Find where the given text appears and provide that cell's center as (x, y) coordinate. 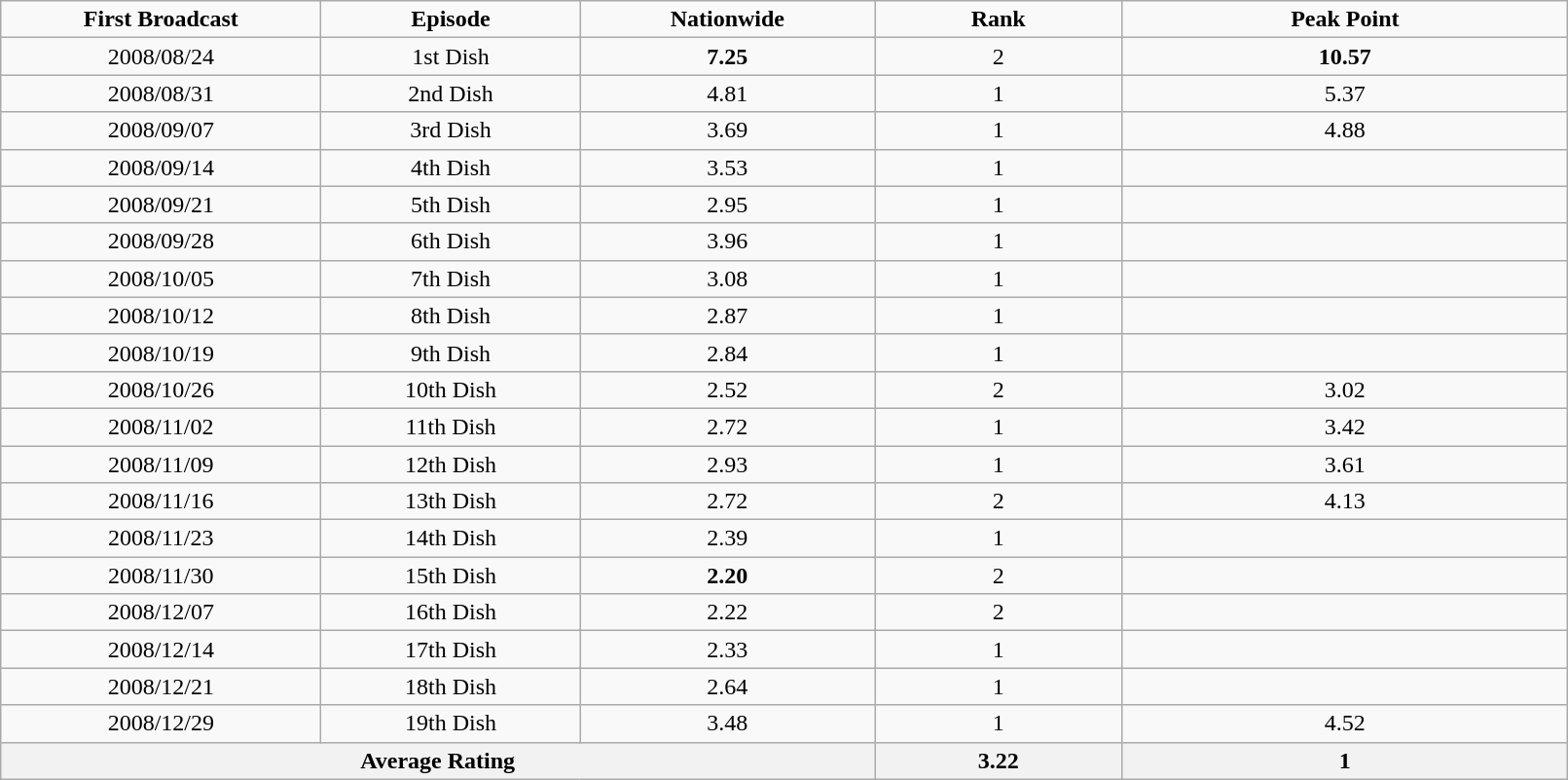
1st Dish (451, 56)
3.61 (1345, 464)
2008/12/29 (162, 724)
2008/10/26 (162, 390)
2.52 (727, 390)
2008/09/28 (162, 241)
2008/11/09 (162, 464)
15th Dish (451, 576)
3.08 (727, 279)
2008/11/23 (162, 539)
3.69 (727, 130)
Peak Point (1345, 19)
16th Dish (451, 613)
4.88 (1345, 130)
5th Dish (451, 204)
18th Dish (451, 687)
2008/10/19 (162, 353)
Average Rating (438, 761)
2.33 (727, 650)
9th Dish (451, 353)
2.64 (727, 687)
7.25 (727, 56)
2008/08/24 (162, 56)
4.52 (1345, 724)
2.93 (727, 464)
2008/09/14 (162, 167)
3.02 (1345, 390)
2008/11/16 (162, 501)
7th Dish (451, 279)
2.87 (727, 316)
5.37 (1345, 93)
2.22 (727, 613)
2.95 (727, 204)
12th Dish (451, 464)
2008/11/02 (162, 427)
2.20 (727, 576)
2008/08/31 (162, 93)
3.53 (727, 167)
17th Dish (451, 650)
3.48 (727, 724)
3rd Dish (451, 130)
Rank (998, 19)
6th Dish (451, 241)
3.96 (727, 241)
2.84 (727, 353)
2nd Dish (451, 93)
4.81 (727, 93)
11th Dish (451, 427)
8th Dish (451, 316)
10th Dish (451, 390)
2008/09/07 (162, 130)
19th Dish (451, 724)
3.42 (1345, 427)
4.13 (1345, 501)
2008/12/21 (162, 687)
4th Dish (451, 167)
2008/09/21 (162, 204)
2.39 (727, 539)
Episode (451, 19)
13th Dish (451, 501)
2008/12/14 (162, 650)
10.57 (1345, 56)
2008/10/05 (162, 279)
2008/11/30 (162, 576)
14th Dish (451, 539)
Nationwide (727, 19)
2008/12/07 (162, 613)
First Broadcast (162, 19)
3.22 (998, 761)
2008/10/12 (162, 316)
